Determine the (x, y) coordinate at the center of the cell enclosing the given text.  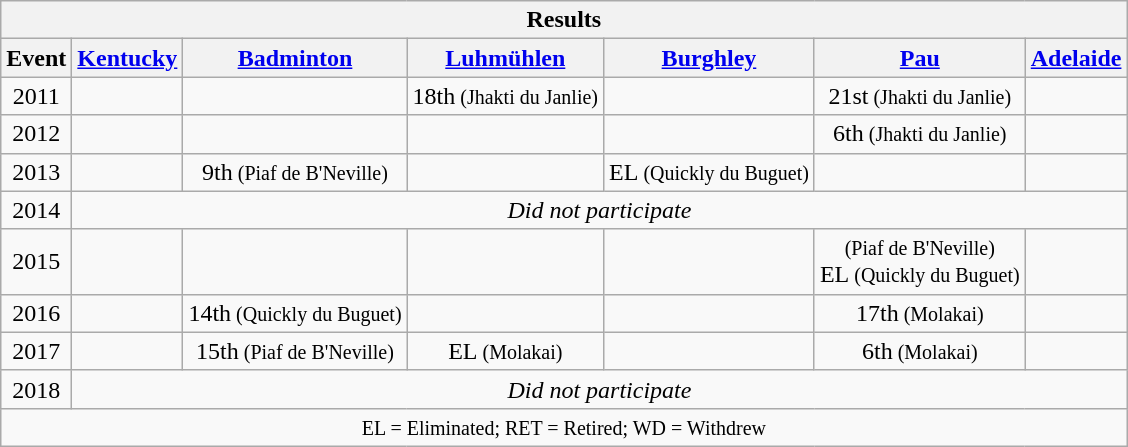
Luhmühlen (505, 58)
EL = Eliminated; RET = Retired; WD = Withdrew (564, 427)
2011 (36, 96)
Burghley (710, 58)
2014 (36, 210)
Kentucky (128, 58)
2015 (36, 262)
2017 (36, 351)
6th (Jhakti du Janlie) (920, 134)
17th (Molakai) (920, 313)
14th (Quickly du Buguet) (295, 313)
2018 (36, 389)
15th (Piaf de B'Neville) (295, 351)
EL (Quickly du Buguet) (710, 172)
Results (564, 20)
6th (Molakai) (920, 351)
2012 (36, 134)
2016 (36, 313)
Pau (920, 58)
Badminton (295, 58)
18th (Jhakti du Janlie) (505, 96)
Adelaide (1076, 58)
9th (Piaf de B'Neville) (295, 172)
EL (Molakai) (505, 351)
Event (36, 58)
(Piaf de B'Neville)EL (Quickly du Buguet) (920, 262)
21st (Jhakti du Janlie) (920, 96)
2013 (36, 172)
